Detect which cell encompasses the target text, then output its (x, y) center coordinate. 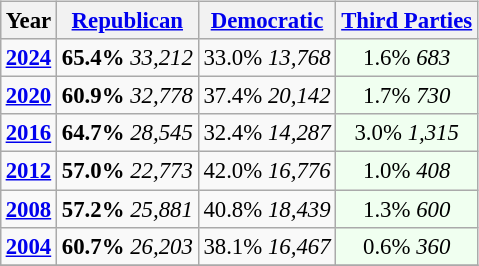
42.0% 16,776 (267, 171)
1.7% 730 (407, 96)
Third Parties (407, 21)
2004 (28, 246)
1.0% 408 (407, 171)
2020 (28, 96)
2016 (28, 133)
60.7% 26,203 (128, 246)
40.8% 18,439 (267, 209)
2024 (28, 58)
Democratic (267, 21)
60.9% 32,778 (128, 96)
57.2% 25,881 (128, 209)
Republican (128, 21)
3.0% 1,315 (407, 133)
0.6% 360 (407, 246)
2008 (28, 209)
57.0% 22,773 (128, 171)
64.7% 28,545 (128, 133)
1.3% 600 (407, 209)
1.6% 683 (407, 58)
65.4% 33,212 (128, 58)
Year (28, 21)
37.4% 20,142 (267, 96)
38.1% 16,467 (267, 246)
32.4% 14,287 (267, 133)
2012 (28, 171)
33.0% 13,768 (267, 58)
